For the text-containing cell, return its midpoint in (X, Y) coordinate format. 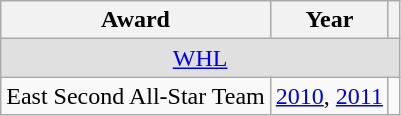
East Second All-Star Team (136, 96)
WHL (200, 58)
Year (329, 20)
2010, 2011 (329, 96)
Award (136, 20)
